Capture the cell that displays the provided text and extract its [x, y] central coordinate. 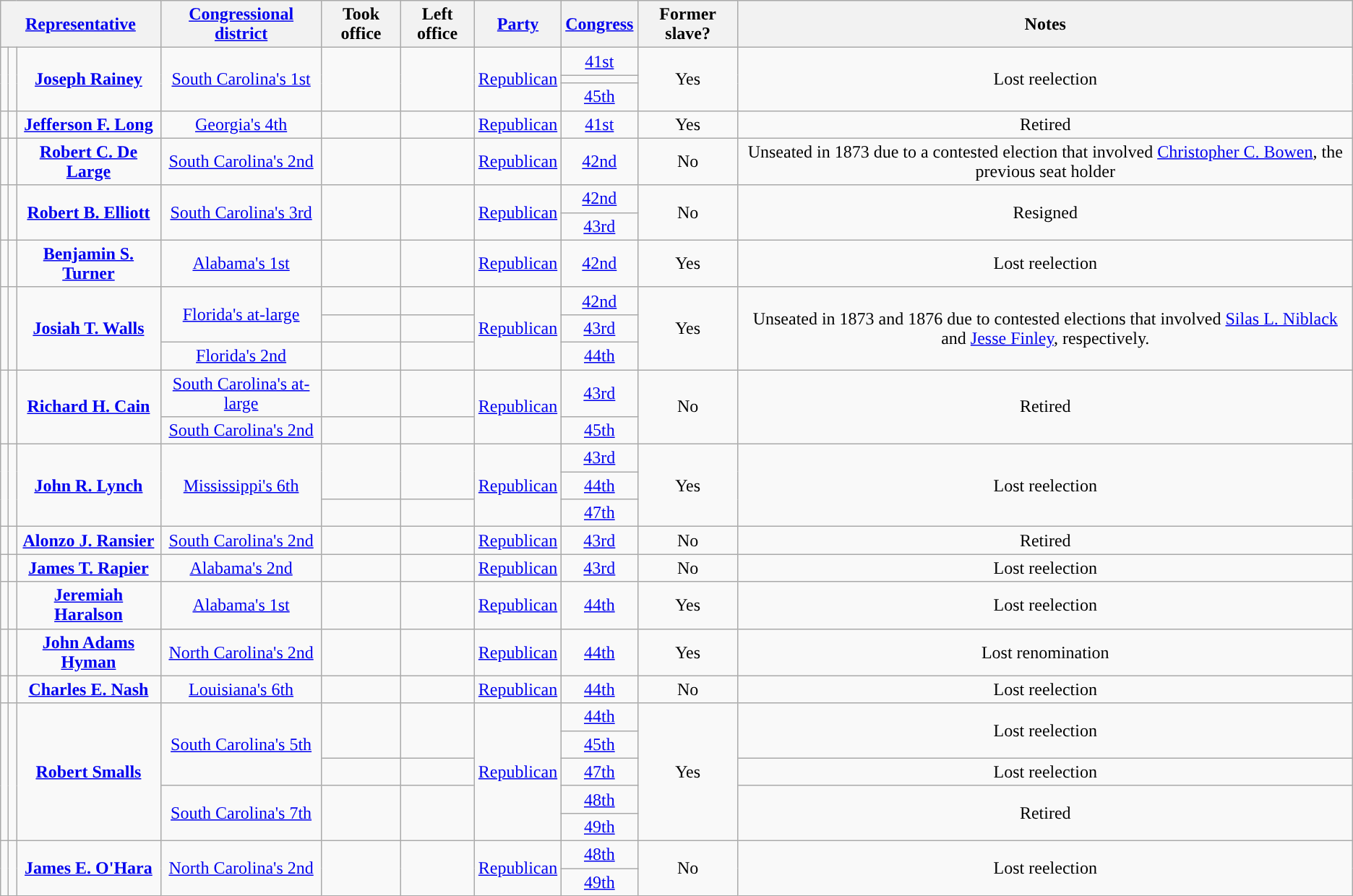
Josiah T. Walls [88, 328]
James T. Rapier [88, 568]
South Carolina's 7th [241, 813]
South Carolina's 1st [241, 79]
Louisiana's 6th [241, 689]
Alabama's 2nd [241, 568]
Alonzo J. Ransier [88, 540]
Mississippi's 6th [241, 486]
Resigned [1045, 212]
Georgia's 4th [241, 124]
Jeremiah Haralson [88, 606]
South Carolina's 5th [241, 744]
Benjamin S. Turner [88, 263]
Representative [81, 25]
Robert C. De Large [88, 162]
Robert Smalls [88, 772]
Unseated in 1873 due to a contested election that involved Christopher C. Bowen, the previous seat holder [1045, 162]
Congressional district [241, 25]
Former slave? [688, 25]
John Adams Hyman [88, 652]
Notes [1045, 25]
Congress [600, 25]
Florida's at-large [241, 314]
Unseated in 1873 and 1876 due to contested elections that involved Silas L. Niblack and Jesse Finley, respectively. [1045, 328]
South Carolina's 3rd [241, 212]
Joseph Rainey [88, 79]
Florida's 2nd [241, 356]
Robert B. Elliott [88, 212]
Richard H. Cain [88, 408]
John R. Lynch [88, 486]
Party [517, 25]
Took office [361, 25]
Jefferson F. Long [88, 124]
Left office [437, 25]
Charles E. Nash [88, 689]
James E. O'Hara [88, 868]
Lost renomination [1045, 652]
South Carolina's at-large [241, 393]
